Detect which cell encompasses the target text, then output its [x, y] center coordinate. 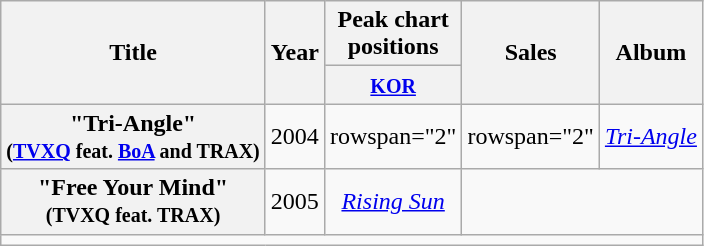
Year [294, 52]
2005 [294, 202]
Tri-Angle [650, 136]
Title [134, 52]
"Tri-Angle" (TVXQ feat. BoA and TRAX) [134, 136]
2004 [294, 136]
Album [650, 52]
Peak chartpositions [393, 34]
Rising Sun [393, 202]
Sales [531, 52]
"Free Your Mind"(TVXQ feat. TRAX) [134, 202]
KOR [393, 85]
